Detect which cell encompasses the target text, then output its [x, y] center coordinate. 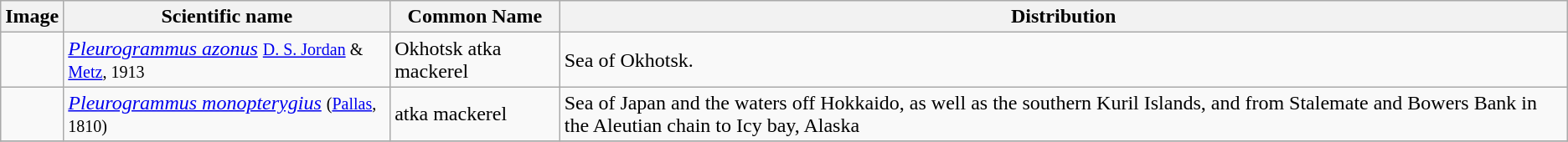
Pleurogrammus azonus D. S. Jordan & Metz, 1913 [227, 60]
Okhotsk atka mackerel [476, 60]
Image [32, 17]
atka mackerel [476, 114]
Sea of Okhotsk. [1064, 60]
Distribution [1064, 17]
Common Name [476, 17]
Pleurogrammus monopterygius (Pallas, 1810) [227, 114]
Scientific name [227, 17]
